Output the (x, y) coordinate of the center of the cell containing the given text.  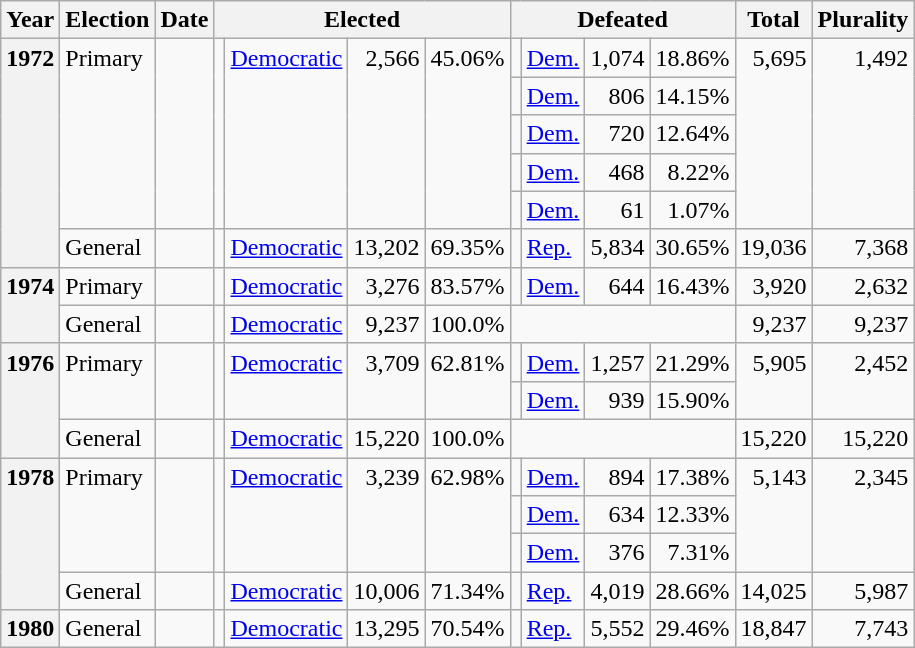
1974 (30, 305)
2,632 (863, 286)
71.34% (468, 591)
17.38% (692, 477)
1,257 (618, 362)
1980 (30, 629)
12.64% (692, 134)
7,368 (863, 248)
Total (774, 20)
28.66% (692, 591)
644 (618, 286)
1,074 (618, 58)
12.33% (692, 515)
5,143 (774, 515)
10,006 (386, 591)
376 (618, 553)
13,295 (386, 629)
806 (618, 96)
19,036 (774, 248)
14.15% (692, 96)
45.06% (468, 134)
3,709 (386, 381)
2,345 (863, 515)
5,834 (618, 248)
720 (618, 134)
Date (184, 20)
29.46% (692, 629)
83.57% (468, 286)
1978 (30, 534)
30.65% (692, 248)
3,276 (386, 286)
1972 (30, 153)
21.29% (692, 362)
5,695 (774, 134)
Defeated (622, 20)
16.43% (692, 286)
5,905 (774, 381)
15.90% (692, 400)
69.35% (468, 248)
7.31% (692, 553)
2,566 (386, 134)
4,019 (618, 591)
8.22% (692, 172)
18.86% (692, 58)
5,987 (863, 591)
Elected (362, 20)
939 (618, 400)
5,552 (618, 629)
13,202 (386, 248)
894 (618, 477)
1,492 (863, 134)
7,743 (863, 629)
61 (618, 210)
70.54% (468, 629)
3,920 (774, 286)
62.98% (468, 515)
14,025 (774, 591)
634 (618, 515)
3,239 (386, 515)
1.07% (692, 210)
18,847 (774, 629)
468 (618, 172)
62.81% (468, 381)
2,452 (863, 381)
Year (30, 20)
Plurality (863, 20)
1976 (30, 400)
Election (108, 20)
